Capture the cell that displays the provided text and extract its (X, Y) central coordinate. 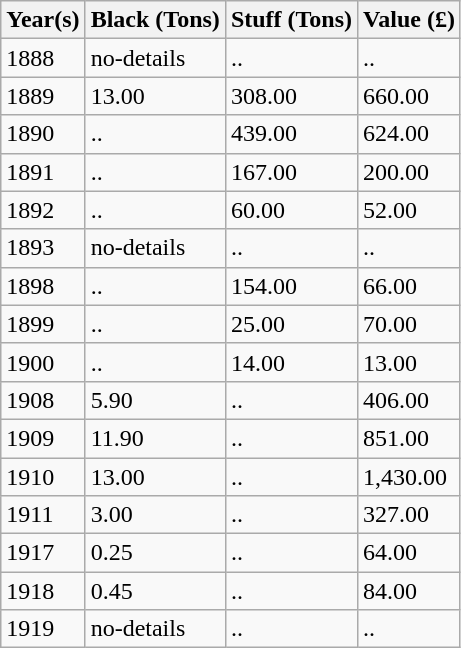
0.45 (155, 591)
1890 (43, 134)
1,430.00 (410, 477)
52.00 (410, 210)
1899 (43, 324)
Stuff (Tons) (291, 20)
0.25 (155, 553)
14.00 (291, 362)
1900 (43, 362)
1911 (43, 515)
70.00 (410, 324)
60.00 (291, 210)
5.90 (155, 400)
1889 (43, 96)
11.90 (155, 438)
406.00 (410, 400)
1918 (43, 591)
439.00 (291, 134)
64.00 (410, 553)
1917 (43, 553)
Black (Tons) (155, 20)
167.00 (291, 172)
1909 (43, 438)
1888 (43, 58)
851.00 (410, 438)
1898 (43, 286)
1893 (43, 248)
327.00 (410, 515)
84.00 (410, 591)
624.00 (410, 134)
1892 (43, 210)
25.00 (291, 324)
1908 (43, 400)
200.00 (410, 172)
308.00 (291, 96)
1919 (43, 629)
1891 (43, 172)
Year(s) (43, 20)
660.00 (410, 96)
Value (£) (410, 20)
3.00 (155, 515)
154.00 (291, 286)
66.00 (410, 286)
1910 (43, 477)
